Provide the (x, y) coordinate of the cell's center where the given text is located.  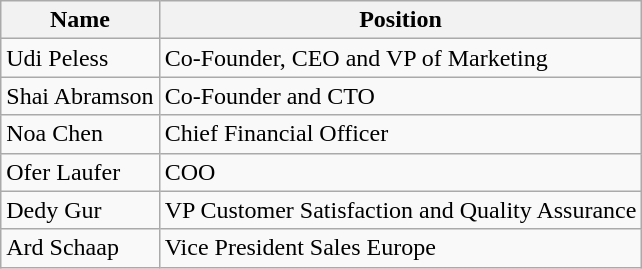
Dedy Gur (80, 210)
Co-Founder and CTO (400, 96)
Shai Abramson (80, 96)
Co-Founder, CEO and VP of Marketing (400, 58)
Position (400, 20)
Chief Financial Officer (400, 134)
Name (80, 20)
Noa Chen (80, 134)
Ard Schaap (80, 248)
VP Customer Satisfaction and Quality Assurance (400, 210)
Vice President Sales Europe (400, 248)
Ofer Laufer (80, 172)
COO (400, 172)
Udi Peless (80, 58)
